Scan for the cell matching the given text and deliver its (X, Y) coordinate at center. 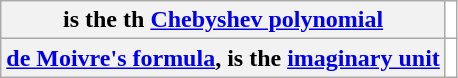
is the th Chebyshev polynomial (224, 20)
de Moivre's formula, is the imaginary unit (224, 58)
